For the text-containing cell, return its midpoint in [X, Y] coordinate format. 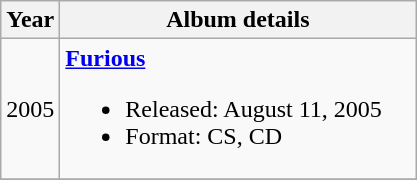
Year [30, 20]
Album details [238, 20]
2005 [30, 109]
FuriousReleased: August 11, 2005Format: CS, CD [238, 109]
